Determine the [x, y] coordinate at the center of the cell enclosing the given text.  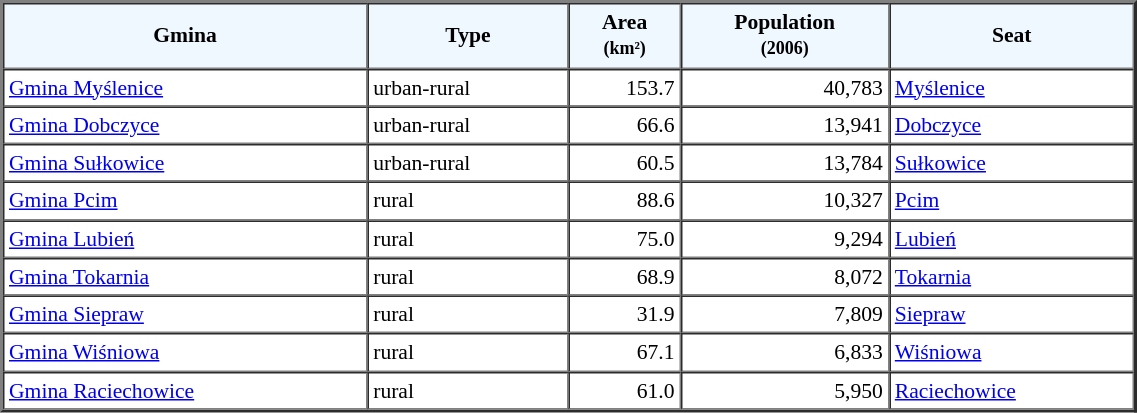
Seat [1012, 36]
Population(2006) [785, 36]
40,783 [785, 87]
Gmina Raciechowice [185, 390]
Gmina [185, 36]
Myślenice [1012, 87]
66.6 [625, 125]
Dobczyce [1012, 125]
61.0 [625, 390]
Sułkowice [1012, 163]
75.0 [625, 239]
Gmina Wiśniowa [185, 353]
5,950 [785, 390]
153.7 [625, 87]
Gmina Myślenice [185, 87]
8,072 [785, 277]
13,941 [785, 125]
Area(km²) [625, 36]
31.9 [625, 315]
Type [468, 36]
Raciechowice [1012, 390]
Pcim [1012, 201]
67.1 [625, 353]
9,294 [785, 239]
Gmina Siepraw [185, 315]
60.5 [625, 163]
7,809 [785, 315]
68.9 [625, 277]
Lubień [1012, 239]
Wiśniowa [1012, 353]
Gmina Sułkowice [185, 163]
Gmina Tokarnia [185, 277]
10,327 [785, 201]
Tokarnia [1012, 277]
6,833 [785, 353]
Gmina Dobczyce [185, 125]
Gmina Lubień [185, 239]
Siepraw [1012, 315]
13,784 [785, 163]
Gmina Pcim [185, 201]
88.6 [625, 201]
